Pinpoint the cell where the given text exists, returning its (X, Y) midpoint coordinate. 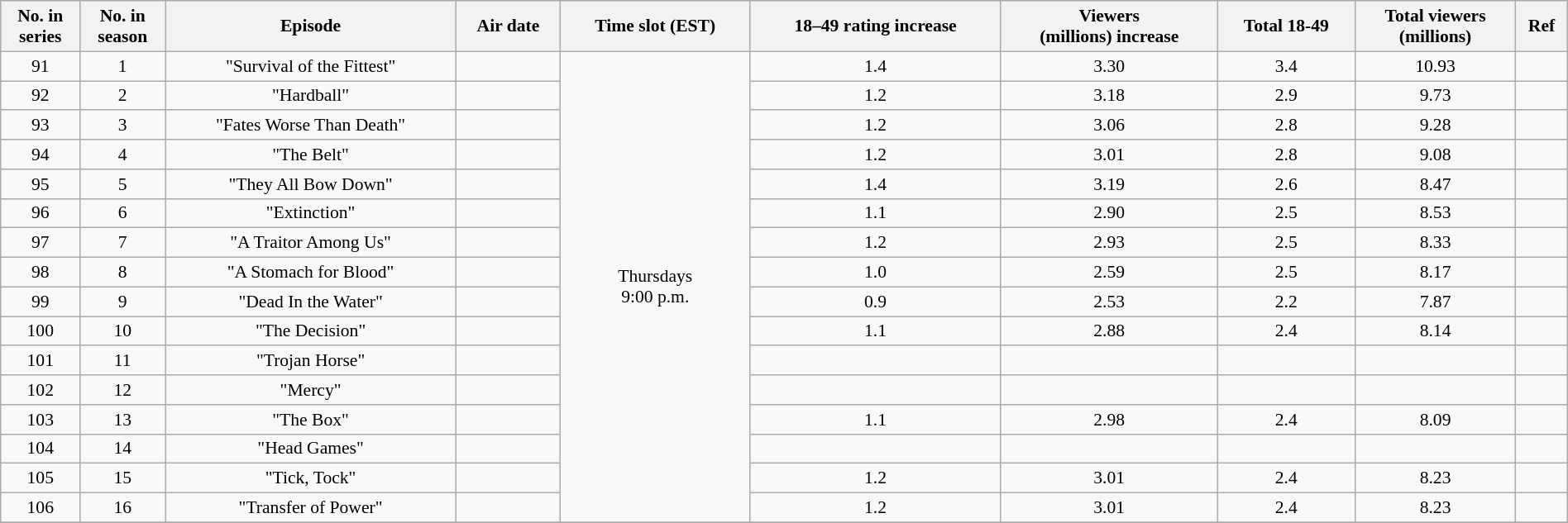
8.17 (1435, 273)
Total 18-49 (1286, 26)
3.06 (1109, 126)
3.18 (1109, 96)
2.93 (1109, 243)
2.59 (1109, 273)
8 (122, 273)
13 (122, 420)
2.2 (1286, 302)
3 (122, 126)
"Dead In the Water" (311, 302)
8.33 (1435, 243)
"Head Games" (311, 449)
2.88 (1109, 331)
96 (41, 213)
Air date (508, 26)
"Mercy" (311, 390)
"A Stomach for Blood" (311, 273)
"Hardball" (311, 96)
1 (122, 66)
102 (41, 390)
"They All Bow Down" (311, 184)
105 (41, 478)
2.98 (1109, 420)
"The Belt" (311, 155)
97 (41, 243)
101 (41, 361)
91 (41, 66)
"Transfer of Power" (311, 508)
1.0 (875, 273)
Episode (311, 26)
8.47 (1435, 184)
Viewers(millions) increase (1109, 26)
7.87 (1435, 302)
93 (41, 126)
"Tick, Tock" (311, 478)
"Extinction" (311, 213)
18–49 rating increase (875, 26)
98 (41, 273)
2.90 (1109, 213)
4 (122, 155)
8.09 (1435, 420)
10 (122, 331)
10.93 (1435, 66)
"A Traitor Among Us" (311, 243)
"The Decision" (311, 331)
92 (41, 96)
11 (122, 361)
94 (41, 155)
3.30 (1109, 66)
103 (41, 420)
9.28 (1435, 126)
No. inseason (122, 26)
16 (122, 508)
106 (41, 508)
9.73 (1435, 96)
5 (122, 184)
2.9 (1286, 96)
3.4 (1286, 66)
100 (41, 331)
0.9 (875, 302)
12 (122, 390)
Thursdays9:00 p.m. (655, 287)
Ref (1542, 26)
15 (122, 478)
95 (41, 184)
No. inseries (41, 26)
6 (122, 213)
9 (122, 302)
104 (41, 449)
14 (122, 449)
"The Box" (311, 420)
2.6 (1286, 184)
8.53 (1435, 213)
2.53 (1109, 302)
Total viewers(millions) (1435, 26)
8.14 (1435, 331)
Time slot (EST) (655, 26)
7 (122, 243)
"Fates Worse Than Death" (311, 126)
99 (41, 302)
9.08 (1435, 155)
2 (122, 96)
3.19 (1109, 184)
"Survival of the Fittest" (311, 66)
"Trojan Horse" (311, 361)
